Return [X, Y] of the center of cell containing provided text 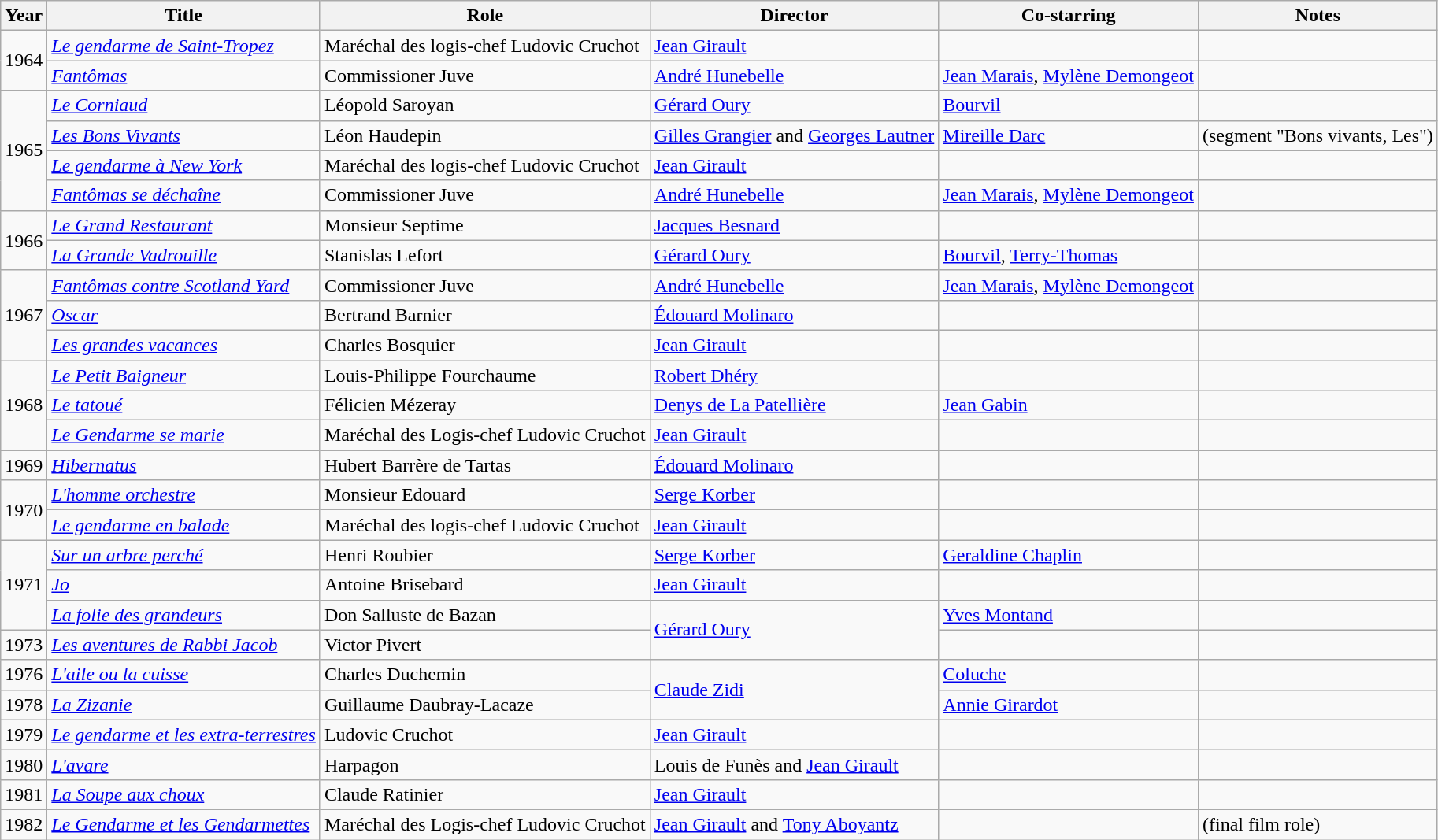
Annie Girardot [1069, 705]
Hibernatus [184, 465]
Role [485, 16]
Antoine Brisebard [485, 585]
Coluche [1069, 675]
Co-starring [1069, 16]
Bourvil, Terry-Thomas [1069, 255]
Fantômas contre Scotland Yard [184, 285]
1966 [24, 240]
Fantômas se déchaîne [184, 195]
1970 [24, 510]
Victor Pivert [485, 645]
Le Gendarme et les Gendarmettes [184, 824]
Oscar [184, 315]
1982 [24, 824]
Monsieur Septime [485, 225]
L'avare [184, 764]
La Soupe aux choux [184, 794]
Claude Zidi [794, 690]
1978 [24, 705]
Denys de La Patellière [794, 405]
1971 [24, 585]
Mireille Darc [1069, 135]
Gilles Grangier and Georges Lautner [794, 135]
Jean Girault and Tony Aboyantz [794, 824]
Les grandes vacances [184, 345]
Jacques Besnard [794, 225]
Charles Bosquier [485, 345]
1967 [24, 315]
Harpagon [485, 764]
Les Bons Vivants [184, 135]
Stanislas Lefort [485, 255]
Fantômas [184, 76]
Le gendarme en balade [184, 525]
Le gendarme à New York [184, 165]
Léopold Saroyan [485, 105]
Léon Haudepin [485, 135]
1969 [24, 465]
Le tatoué [184, 405]
Le gendarme de Saint-Tropez [184, 46]
Geraldine Chaplin [1069, 555]
L'aile ou la cuisse [184, 675]
Title [184, 16]
Louis de Funès and Jean Girault [794, 764]
Henri Roubier [485, 555]
Charles Duchemin [485, 675]
Bourvil [1069, 105]
Director [794, 16]
1965 [24, 150]
Le Gendarme se marie [184, 435]
1981 [24, 794]
Yves Montand [1069, 615]
Le Grand Restaurant [184, 225]
Hubert Barrère de Tartas [485, 465]
Jo [184, 585]
La Zizanie [184, 705]
Guillaume Daubray-Lacaze [485, 705]
Le Corniaud [184, 105]
Year [24, 16]
Jean Gabin [1069, 405]
(segment "Bons vivants, Les") [1318, 135]
Claude Ratinier [485, 794]
Notes [1318, 16]
1976 [24, 675]
1973 [24, 645]
1968 [24, 405]
1980 [24, 764]
1979 [24, 735]
Le gendarme et les extra-terrestres [184, 735]
L'homme orchestre [184, 495]
1964 [24, 61]
Louis-Philippe Fourchaume [485, 376]
Bertrand Barnier [485, 315]
Sur un arbre perché [184, 555]
(final film role) [1318, 824]
Ludovic Cruchot [485, 735]
Don Salluste de Bazan [485, 615]
Félicien Mézeray [485, 405]
La Grande Vadrouille [184, 255]
Le Petit Baigneur [184, 376]
Robert Dhéry [794, 376]
Les aventures de Rabbi Jacob [184, 645]
La folie des grandeurs [184, 615]
Monsieur Edouard [485, 495]
